Search for the cell housing the specified text and yield its (X, Y) center coordinate. 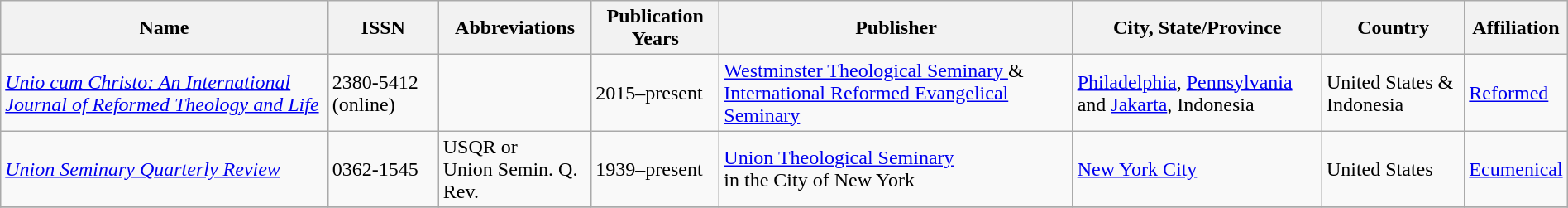
0362-1545 (383, 169)
Country (1393, 28)
Abbreviations (514, 28)
USQR orUnion Semin. Q. Rev. (514, 169)
Ecumenical (1516, 169)
2015–present (655, 93)
United States & Indonesia (1393, 93)
Westminster Theological Seminary & International Reformed Evangelical Seminary (896, 93)
2380-5412 (online) (383, 93)
Name (164, 28)
Publication Years (655, 28)
United States (1393, 169)
Publisher (896, 28)
City, State/Province (1198, 28)
Unio cum Christo: An International Journal of Reformed Theology and Life (164, 93)
Reformed (1516, 93)
New York City (1198, 169)
Philadelphia, Pennsylvania and Jakarta, Indonesia (1198, 93)
1939–present (655, 169)
Union Seminary Quarterly Review (164, 169)
ISSN (383, 28)
Union Theological Seminaryin the City of New York (896, 169)
Affiliation (1516, 28)
